Provide the [x, y] coordinate of the cell's center where the given text is located.  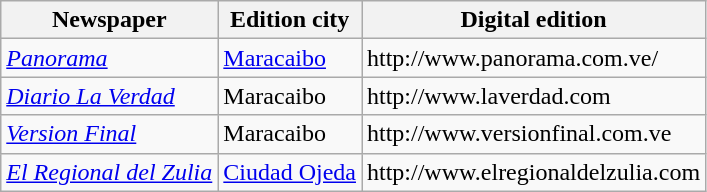
Ciudad Ojeda [290, 172]
El Regional del Zulia [110, 172]
http://www.elregionaldelzulia.com [534, 172]
Version Final [110, 134]
Panorama [110, 58]
http://www.versionfinal.com.ve [534, 134]
Digital edition [534, 20]
Diario La Verdad [110, 96]
http://www.panorama.com.ve/ [534, 58]
http://www.laverdad.com [534, 96]
Edition city [290, 20]
Newspaper [110, 20]
